Return [X, Y] of the center of cell containing provided text 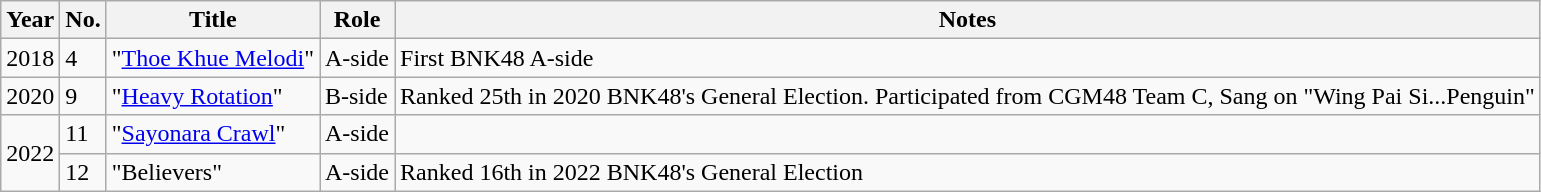
B-side [358, 96]
2022 [30, 153]
Ranked 25th in 2020 BNK48's General Election. Participated from CGM48 Team C, Sang on "Wing Pai Si...Penguin" [968, 96]
"Believers" [212, 172]
2018 [30, 58]
No. [83, 20]
Notes [968, 20]
9 [83, 96]
4 [83, 58]
"Sayonara Crawl" [212, 134]
2020 [30, 96]
"Thoe Khue Melodi" [212, 58]
Year [30, 20]
Ranked 16th in 2022 BNK48's General Election [968, 172]
Title [212, 20]
12 [83, 172]
Role [358, 20]
First BNK48 A-side [968, 58]
"Heavy Rotation" [212, 96]
11 [83, 134]
